Detect which cell encompasses the target text, then output its (X, Y) center coordinate. 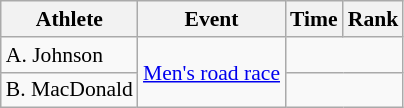
Men's road race (212, 72)
Rank (374, 19)
B. MacDonald (70, 90)
A. Johnson (70, 55)
Time (314, 19)
Athlete (70, 19)
Event (212, 19)
